Provide the (x, y) coordinate of the cell's center where the given text is located.  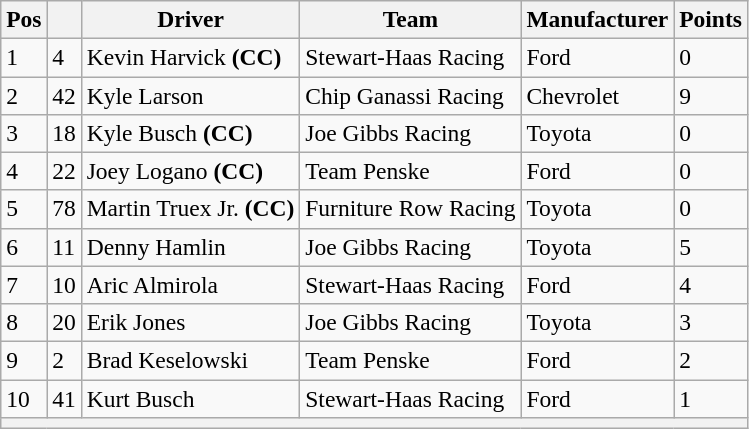
Martin Truex Jr. (CC) (190, 209)
Kyle Busch (CC) (190, 133)
78 (64, 209)
Aric Almirola (190, 285)
Team (410, 19)
Erik Jones (190, 322)
42 (64, 95)
11 (64, 247)
20 (64, 322)
Kyle Larson (190, 95)
Brad Keselowski (190, 360)
41 (64, 398)
8 (24, 322)
Furniture Row Racing (410, 209)
7 (24, 285)
Joey Logano (CC) (190, 171)
Chevrolet (598, 95)
Chip Ganassi Racing (410, 95)
22 (64, 171)
18 (64, 133)
Manufacturer (598, 19)
Denny Hamlin (190, 247)
6 (24, 247)
Points (711, 19)
Pos (24, 19)
Driver (190, 19)
Kurt Busch (190, 398)
Kevin Harvick (CC) (190, 57)
